Capture the cell that displays the provided text and extract its [X, Y] central coordinate. 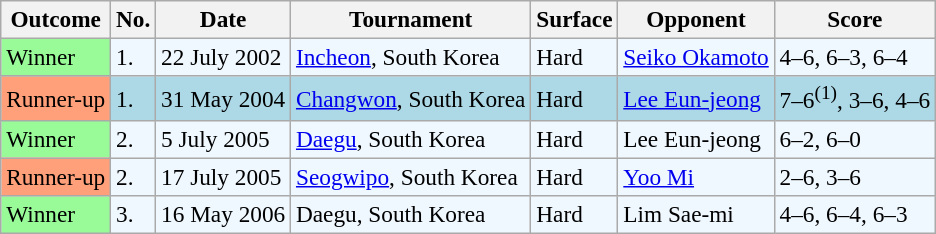
7–6(1), 3–6, 4–6 [854, 98]
Changwon, South Korea [411, 98]
31 May 2004 [224, 98]
4–6, 6–4, 6–3 [854, 214]
22 July 2002 [224, 57]
17 July 2005 [224, 177]
Yoo Mi [696, 177]
Lim Sae-mi [696, 214]
6–2, 6–0 [854, 139]
4–6, 6–3, 6–4 [854, 57]
3. [134, 214]
2–6, 3–6 [854, 177]
16 May 2006 [224, 214]
No. [134, 19]
Date [224, 19]
Tournament [411, 19]
Outcome [56, 19]
Seogwipo, South Korea [411, 177]
Incheon, South Korea [411, 57]
Seiko Okamoto [696, 57]
Score [854, 19]
Opponent [696, 19]
5 July 2005 [224, 139]
Surface [574, 19]
